Scan for the cell matching the given text and deliver its (x, y) coordinate at center. 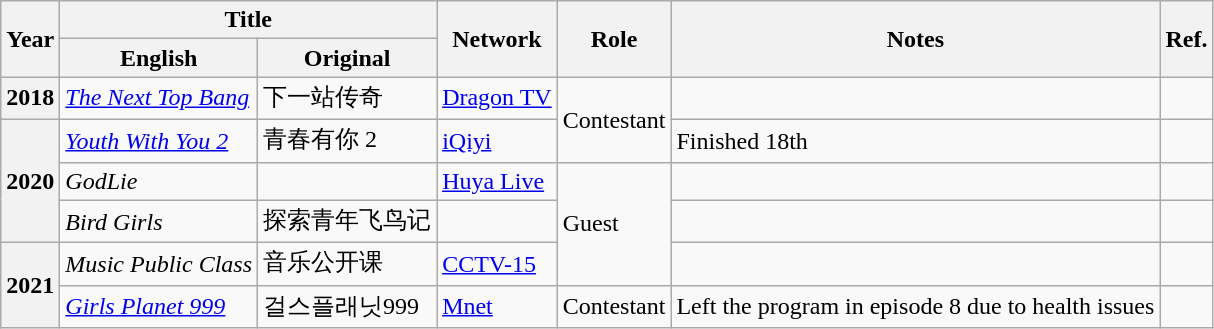
Youth With You 2 (159, 140)
Original (348, 58)
iQiyi (498, 140)
下一站传奇 (348, 98)
Role (614, 39)
Huya Live (498, 181)
探索青年飞鸟记 (348, 222)
Ref. (1186, 39)
音乐公开课 (348, 264)
Dragon TV (498, 98)
Finished 18th (916, 140)
걸스플래닛999 (348, 306)
Year (30, 39)
Mnet (498, 306)
Guest (614, 224)
Title (248, 20)
青春有你 2 (348, 140)
Notes (916, 39)
2020 (30, 180)
Left the program in episode 8 due to health issues (916, 306)
English (159, 58)
The Next Top Bang (159, 98)
Bird Girls (159, 222)
CCTV-15 (498, 264)
2018 (30, 98)
GodLie (159, 181)
Girls Planet 999 (159, 306)
Music Public Class (159, 264)
2021 (30, 286)
Network (498, 39)
